Return the [X, Y] coordinate for the center point of the cell that contains the specified text.  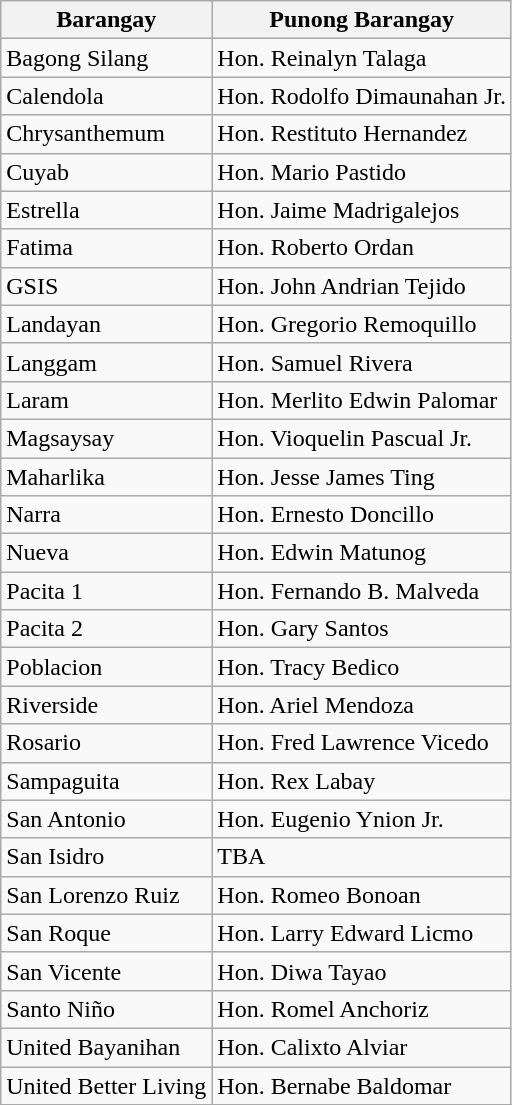
Calendola [106, 96]
Hon. John Andrian Tejido [362, 286]
Hon. Diwa Tayao [362, 971]
Hon. Vioquelin Pascual Jr. [362, 438]
Hon. Romeo Bonoan [362, 895]
Fatima [106, 248]
San Lorenzo Ruiz [106, 895]
Hon. Romel Anchoriz [362, 1009]
Hon. Reinalyn Talaga [362, 58]
Pacita 2 [106, 629]
Laram [106, 400]
Hon. Bernabe Baldomar [362, 1085]
Punong Barangay [362, 20]
Bagong Silang [106, 58]
United Better Living [106, 1085]
Hon. Gary Santos [362, 629]
Hon. Calixto Alviar [362, 1047]
Hon. Fernando B. Malveda [362, 591]
Hon. Jesse James Ting [362, 477]
Narra [106, 515]
Hon. Ariel Mendoza [362, 705]
Pacita 1 [106, 591]
Hon. Rex Labay [362, 781]
Hon. Edwin Matunog [362, 553]
Maharlika [106, 477]
Riverside [106, 705]
Hon. Larry Edward Licmo [362, 933]
Magsaysay [106, 438]
Cuyab [106, 172]
Sampaguita [106, 781]
San Vicente [106, 971]
Barangay [106, 20]
Hon. Fred Lawrence Vicedo [362, 743]
Estrella [106, 210]
GSIS [106, 286]
Hon. Ernesto Doncillo [362, 515]
Poblacion [106, 667]
Hon. Gregorio Remoquillo [362, 324]
Hon. Samuel Rivera [362, 362]
Santo Niño [106, 1009]
Langgam [106, 362]
Chrysanthemum [106, 134]
Hon. Merlito Edwin Palomar [362, 400]
Nueva [106, 553]
Hon. Roberto Ordan [362, 248]
Hon. Jaime Madrigalejos [362, 210]
Hon. Rodolfo Dimaunahan Jr. [362, 96]
Hon. Tracy Bedico [362, 667]
San Antonio [106, 819]
San Isidro [106, 857]
Hon. Mario Pastido [362, 172]
Hon. Eugenio Ynion Jr. [362, 819]
Rosario [106, 743]
Landayan [106, 324]
San Roque [106, 933]
Hon. Restituto Hernandez [362, 134]
TBA [362, 857]
United Bayanihan [106, 1047]
